Find where the given text appears and provide that cell's center as (x, y) coordinate. 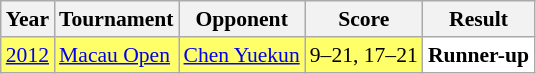
2012 (28, 55)
Opponent (242, 19)
Year (28, 19)
9–21, 17–21 (364, 55)
Tournament (116, 19)
Result (478, 19)
Chen Yuekun (242, 55)
Macau Open (116, 55)
Score (364, 19)
Runner-up (478, 55)
